Return the [x, y] coordinate for the center point of the cell that contains the specified text.  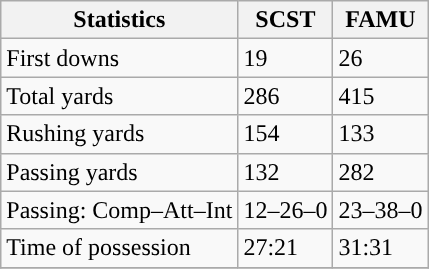
Passing: Comp–Att–Int [120, 210]
FAMU [380, 20]
12–26–0 [286, 210]
Passing yards [120, 172]
133 [380, 134]
19 [286, 58]
First downs [120, 58]
132 [286, 172]
26 [380, 58]
Total yards [120, 96]
154 [286, 134]
23–38–0 [380, 210]
SCST [286, 20]
31:31 [380, 248]
Time of possession [120, 248]
415 [380, 96]
282 [380, 172]
27:21 [286, 248]
Rushing yards [120, 134]
Statistics [120, 20]
286 [286, 96]
